Find where the given text appears and provide that cell's center as [x, y] coordinate. 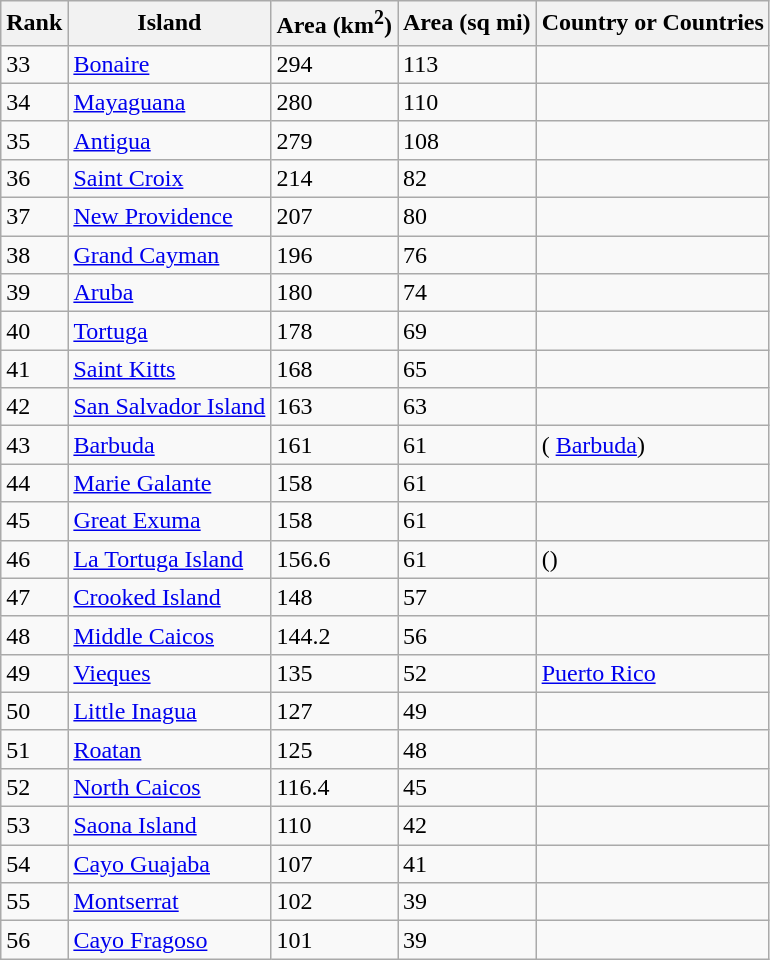
161 [334, 445]
40 [34, 331]
101 [334, 940]
280 [334, 102]
63 [468, 407]
New Providence [170, 217]
113 [468, 64]
279 [334, 140]
33 [34, 64]
168 [334, 369]
148 [334, 597]
54 [34, 864]
La Tortuga Island [170, 559]
180 [334, 293]
Aruba [170, 293]
102 [334, 902]
Saint Croix [170, 178]
Saona Island [170, 826]
196 [334, 255]
69 [468, 331]
Tortuga [170, 331]
Area (km2) [334, 24]
178 [334, 331]
80 [468, 217]
Puerto Rico [652, 673]
125 [334, 749]
Cayo Guajaba [170, 864]
46 [34, 559]
294 [334, 64]
55 [34, 902]
Saint Kitts [170, 369]
47 [34, 597]
Great Exuma [170, 521]
35 [34, 140]
57 [468, 597]
107 [334, 864]
53 [34, 826]
Little Inagua [170, 711]
38 [34, 255]
Antigua [170, 140]
Grand Cayman [170, 255]
156.6 [334, 559]
116.4 [334, 787]
127 [334, 711]
82 [468, 178]
Crooked Island [170, 597]
207 [334, 217]
Middle Caicos [170, 635]
135 [334, 673]
74 [468, 293]
163 [334, 407]
34 [34, 102]
Area (sq mi) [468, 24]
Mayaguana [170, 102]
144.2 [334, 635]
( Barbuda) [652, 445]
44 [34, 483]
Bonaire [170, 64]
Vieques [170, 673]
Island [170, 24]
North Caicos [170, 787]
36 [34, 178]
() [652, 559]
65 [468, 369]
Montserrat [170, 902]
51 [34, 749]
Barbuda [170, 445]
Country or Countries [652, 24]
76 [468, 255]
San Salvador Island [170, 407]
43 [34, 445]
108 [468, 140]
Roatan [170, 749]
Cayo Fragoso [170, 940]
Marie Galante [170, 483]
37 [34, 217]
50 [34, 711]
214 [334, 178]
Rank [34, 24]
